Search for the cell housing the specified text and yield its [x, y] center coordinate. 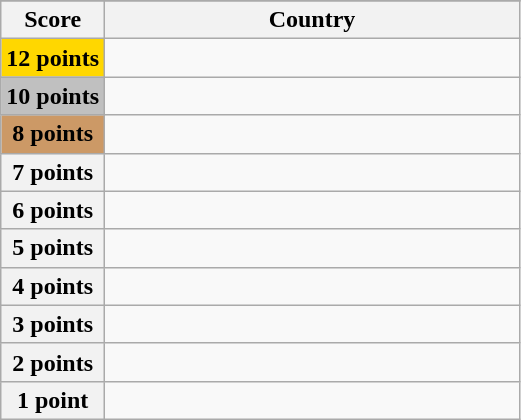
10 points [53, 96]
5 points [53, 248]
1 point [53, 400]
Country [312, 20]
2 points [53, 362]
4 points [53, 286]
7 points [53, 172]
6 points [53, 210]
Score [53, 20]
12 points [53, 58]
8 points [53, 134]
3 points [53, 324]
